Identify which cell holds the provided text, then report its (x, y) central coordinate. 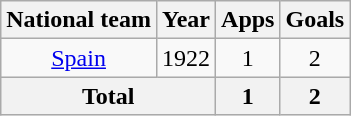
Total (108, 96)
Year (186, 20)
Spain (79, 58)
Goals (315, 20)
Apps (248, 20)
National team (79, 20)
1922 (186, 58)
